Search for the cell housing the specified text and yield its (X, Y) center coordinate. 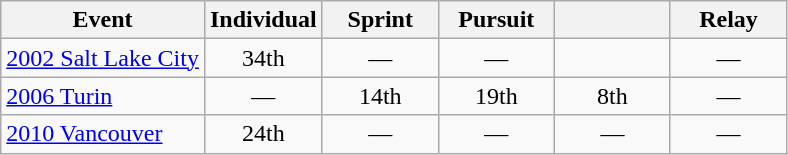
19th (496, 96)
34th (263, 58)
Pursuit (496, 20)
2006 Turin (103, 96)
8th (612, 96)
Sprint (380, 20)
Event (103, 20)
14th (380, 96)
Individual (263, 20)
24th (263, 134)
2010 Vancouver (103, 134)
2002 Salt Lake City (103, 58)
Relay (728, 20)
